Extract the [x, y] coordinate from the center of the cell holding the provided text.  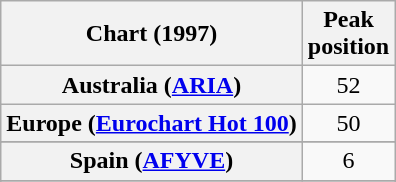
Europe (Eurochart Hot 100) [152, 123]
6 [348, 161]
Chart (1997) [152, 34]
Spain (AFYVE) [152, 161]
50 [348, 123]
Peakposition [348, 34]
Australia (ARIA) [152, 85]
52 [348, 85]
